Return the [X, Y] coordinate for the center point of the cell that contains the specified text.  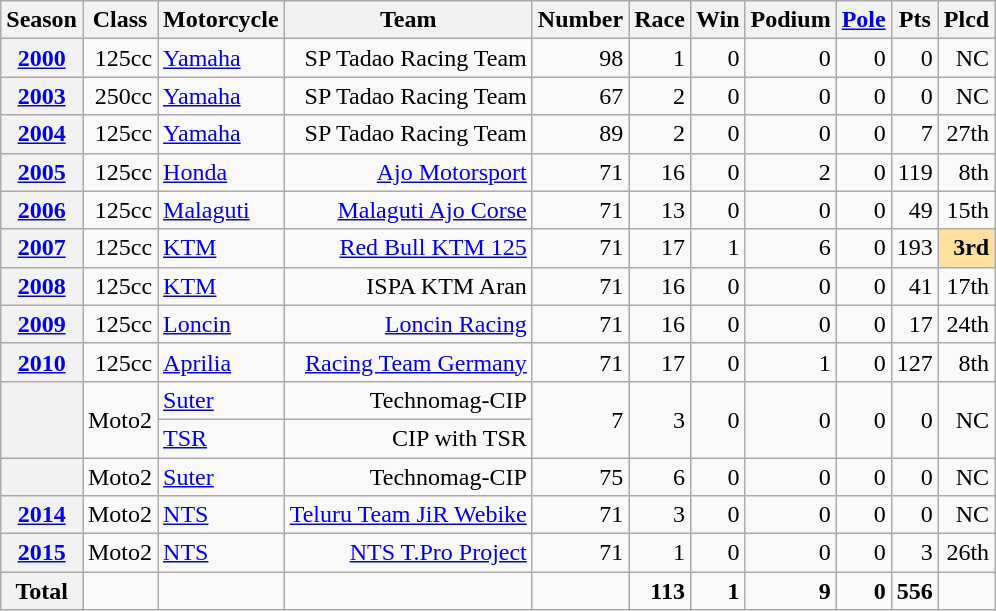
Win [718, 20]
Podium [790, 20]
Aprilia [222, 362]
CIP with TSR [408, 438]
67 [580, 96]
Ajo Motorsport [408, 172]
Teluru Team JiR Webike [408, 515]
2006 [42, 210]
26th [966, 553]
17th [966, 286]
NTS T.Pro Project [408, 553]
13 [660, 210]
Pole [864, 20]
98 [580, 58]
49 [914, 210]
2008 [42, 286]
2010 [42, 362]
2005 [42, 172]
556 [914, 591]
3rd [966, 248]
2015 [42, 553]
Race [660, 20]
27th [966, 134]
Honda [222, 172]
Loncin [222, 324]
2004 [42, 134]
2009 [42, 324]
Pts [914, 20]
250cc [120, 96]
127 [914, 362]
Loncin Racing [408, 324]
Class [120, 20]
2007 [42, 248]
24th [966, 324]
2014 [42, 515]
TSR [222, 438]
Red Bull KTM 125 [408, 248]
2000 [42, 58]
41 [914, 286]
Malaguti [222, 210]
Team [408, 20]
Racing Team Germany [408, 362]
193 [914, 248]
75 [580, 477]
Plcd [966, 20]
2003 [42, 96]
Season [42, 20]
Motorcycle [222, 20]
89 [580, 134]
119 [914, 172]
Total [42, 591]
15th [966, 210]
Malaguti Ajo Corse [408, 210]
9 [790, 591]
ISPA KTM Aran [408, 286]
Number [580, 20]
113 [660, 591]
